Find where the given text appears and provide that cell's center as (X, Y) coordinate. 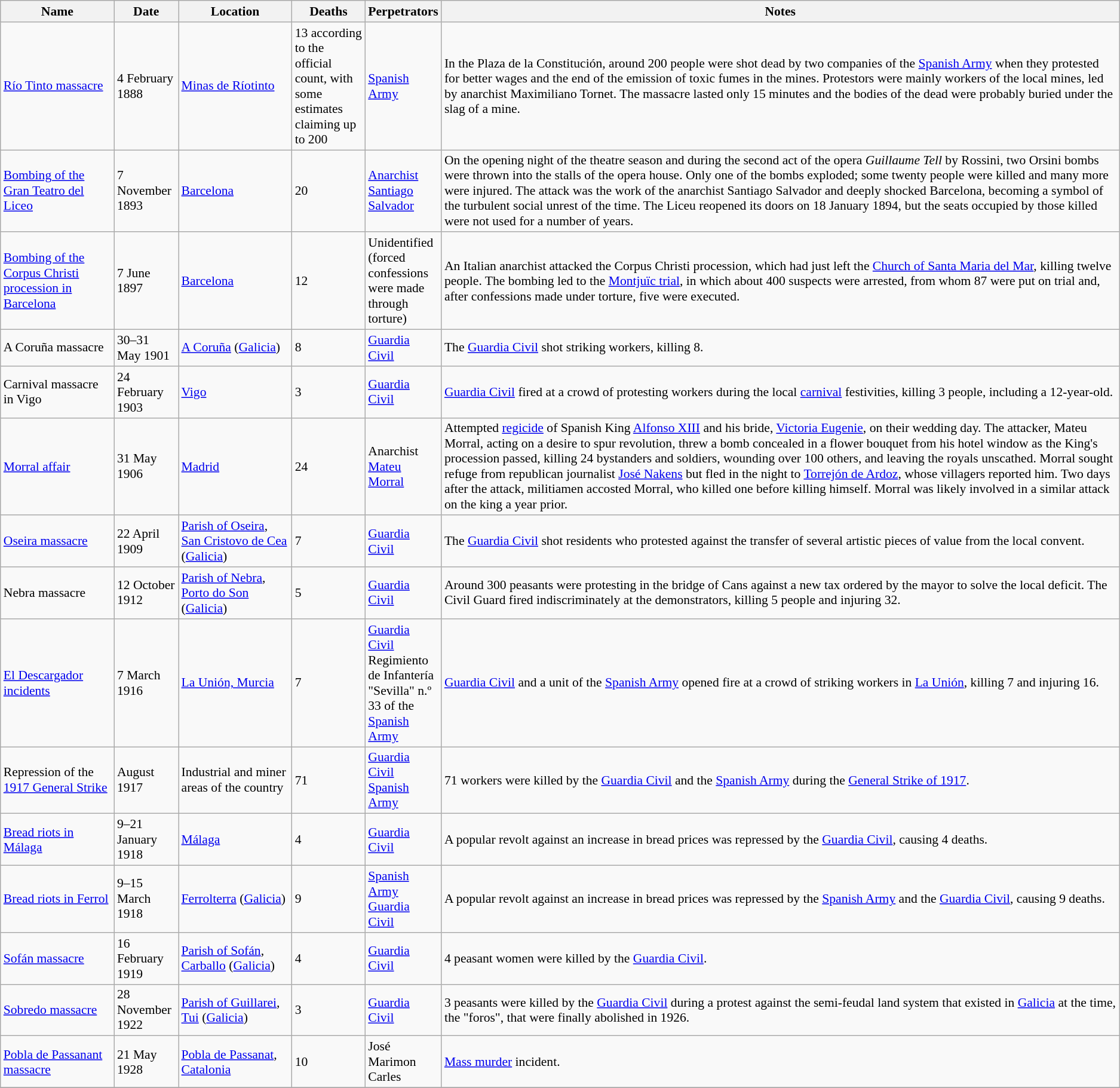
71 workers were killed by the Guardia Civil and the Spanish Army during the General Strike of 1917. (780, 780)
13 according to the official count, with some estimates claiming up to 200 (329, 86)
Pobla de Passanant massacre (57, 1062)
Parish of Sofán, Carballo (Galicia) (235, 958)
Repression of the 1917 General Strike (57, 780)
Date (146, 11)
Mass murder incident. (780, 1062)
10 (329, 1062)
9 (329, 899)
The Guardia Civil shot striking workers, killing 8. (780, 348)
Guardia CivilSpanish Army (403, 780)
Bombing of the Gran Teatro del Liceo (57, 191)
La Unión, Murcia (235, 683)
Málaga (235, 840)
20 (329, 191)
22 April 1909 (146, 541)
Oseira massacre (57, 541)
4 February 1888 (146, 86)
Carnival massacre in Vigo (57, 392)
24 (329, 466)
Anarchist Santiago Salvador (403, 191)
28 November 1922 (146, 1010)
5 (329, 593)
Guardia Civil fired at a crowd of protesting workers during the local carnival festivities, killing 3 people, including a 12-year-old. (780, 392)
9–15 March 1918 (146, 899)
Parish of Oseira, San Cristovo de Cea (Galicia) (235, 541)
Ferrolterra (Galicia) (235, 899)
Name (57, 11)
Sofán massacre (57, 958)
Location (235, 11)
Madrid (235, 466)
4 peasant women were killed by the Guardia Civil. (780, 958)
Pobla de Passanat, Catalonia (235, 1062)
A Coruña (Galicia) (235, 348)
Parish of Nebra, Porto do Son (Galicia) (235, 593)
Nebra massacre (57, 593)
7 June 1897 (146, 281)
Parish of Guillarei, Tui (Galicia) (235, 1010)
A popular revolt against an increase in bread prices was repressed by the Guardia Civil, causing 4 deaths. (780, 840)
Spanish ArmyGuardia Civil (403, 899)
30–31 May 1901 (146, 348)
12 October 1912 (146, 593)
Guardia CivilRegimiento de Infantería "Sevilla" n.º 33 of the Spanish Army (403, 683)
Río Tinto massacre (57, 86)
Minas de Ríotinto (235, 86)
Deaths (329, 11)
Industrial and miner areas of the country (235, 780)
Notes (780, 11)
Sobredo massacre (57, 1010)
7 March 1916 (146, 683)
A Coruña massacre (57, 348)
El Descargador incidents (57, 683)
8 (329, 348)
Perpetrators (403, 11)
The Guardia Civil shot residents who protested against the transfer of several artistic pieces of value from the local convent. (780, 541)
Bombing of the Corpus Christi procession in Barcelona (57, 281)
Unidentified (forced confessions were made through torture) (403, 281)
José Marimon Carles (403, 1062)
A popular revolt against an increase in bread prices was repressed by the Spanish Army and the Guardia Civil, causing 9 deaths. (780, 899)
9–21 January 1918 (146, 840)
Morral affair (57, 466)
Vigo (235, 392)
24 February 1903 (146, 392)
31 May 1906 (146, 466)
71 (329, 780)
Guardia Civil and a unit of the Spanish Army opened fire at a crowd of striking workers in La Unión, killing 7 and injuring 16. (780, 683)
16 February 1919 (146, 958)
12 (329, 281)
Bread riots in Málaga (57, 840)
7 November 1893 (146, 191)
21 May 1928 (146, 1062)
August 1917 (146, 780)
Anarchist Mateu Morral (403, 466)
Spanish Army (403, 86)
Bread riots in Ferrol (57, 899)
